Pinpoint the cell where the given text exists, returning its [x, y] midpoint coordinate. 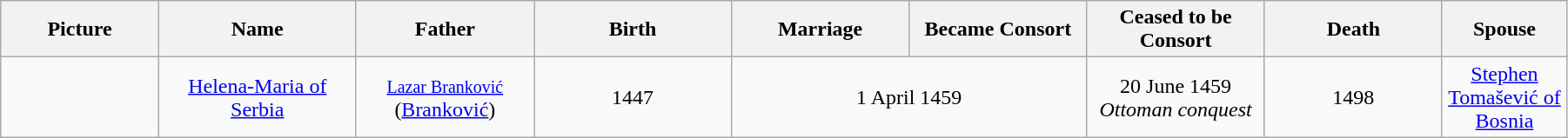
Spouse [1504, 30]
Marriage [820, 30]
1 April 1459 [908, 97]
Death [1353, 30]
Helena-Maria of Serbia [258, 97]
Lazar Branković(Branković) [445, 97]
Birth [633, 30]
1498 [1353, 97]
Stephen Tomašević of Bosnia [1504, 97]
Name [258, 30]
Father [445, 30]
1447 [633, 97]
20 June 1459Ottoman conquest [1176, 97]
Became Consort [998, 30]
Picture [80, 30]
Ceased to be Consort [1176, 30]
